Return [X, Y] of the center of cell containing provided text 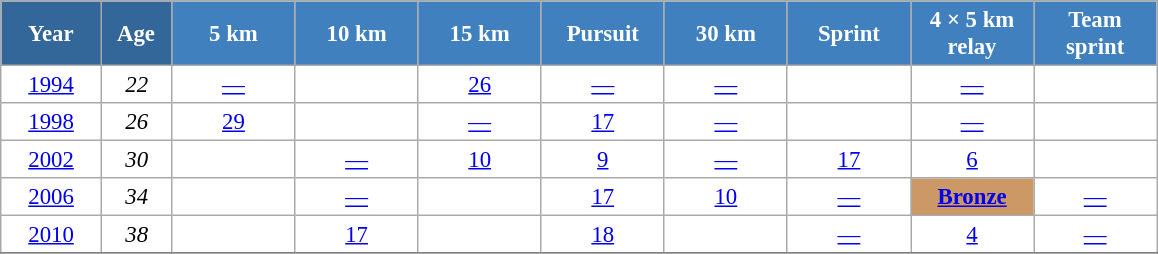
1998 [52, 122]
2010 [52, 235]
29 [234, 122]
10 km [356, 34]
30 km [726, 34]
Year [52, 34]
Team sprint [1096, 34]
22 [136, 85]
Pursuit [602, 34]
18 [602, 235]
Age [136, 34]
15 km [480, 34]
5 km [234, 34]
2002 [52, 160]
Sprint [848, 34]
1994 [52, 85]
6 [972, 160]
4 [972, 235]
2006 [52, 197]
34 [136, 197]
38 [136, 235]
Bronze [972, 197]
30 [136, 160]
4 × 5 km relay [972, 34]
9 [602, 160]
